Extract the (X, Y) coordinate from the center of the cell holding the provided text.  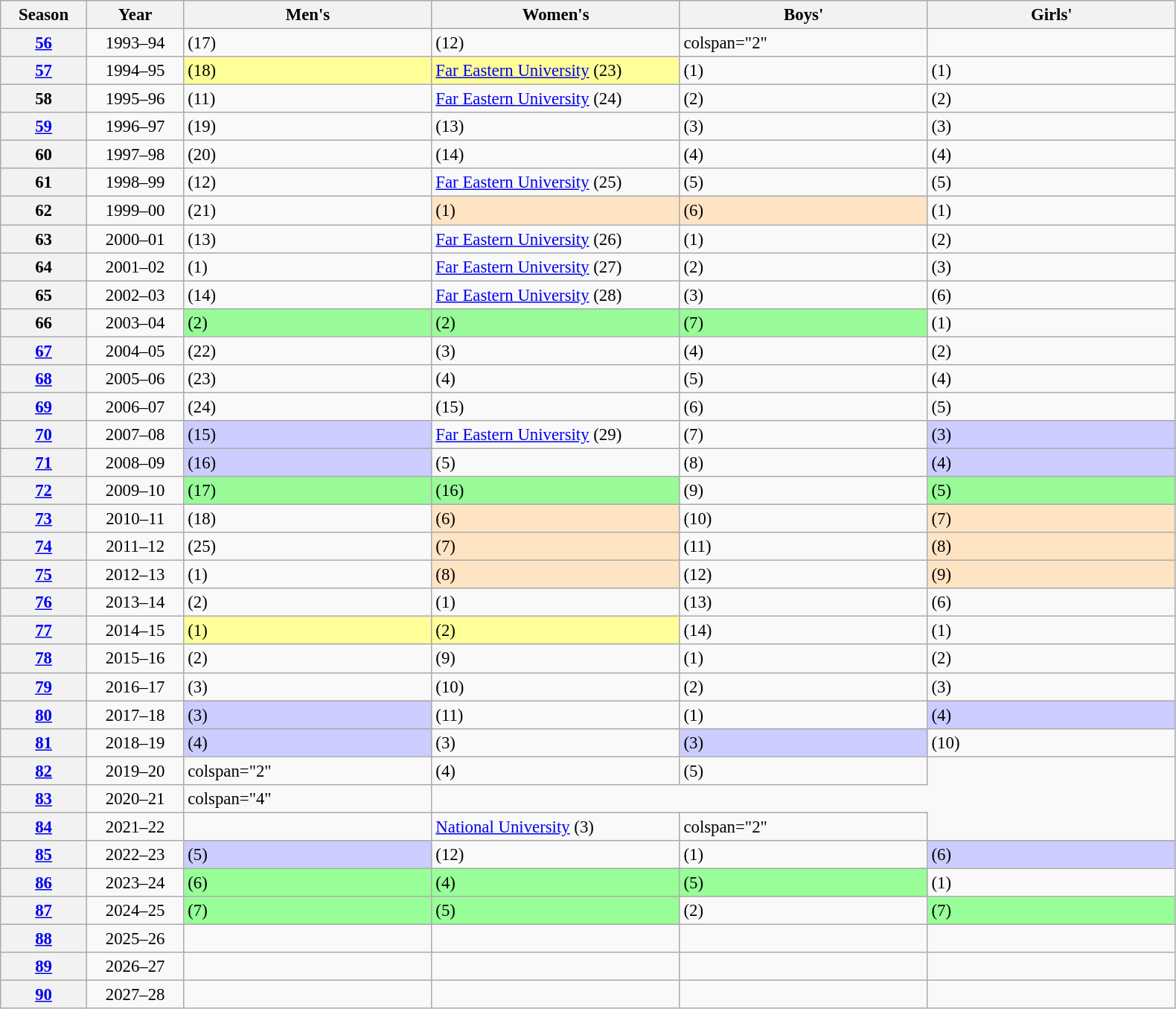
2003–04 (135, 322)
67 (44, 351)
(20) (308, 155)
75 (44, 575)
2012–13 (135, 575)
2006–07 (135, 407)
2008–09 (135, 462)
70 (44, 435)
81 (44, 742)
77 (44, 631)
83 (44, 799)
2001–02 (135, 267)
2015–16 (135, 659)
58 (44, 99)
National University (3) (555, 827)
Boys' (804, 15)
78 (44, 659)
80 (44, 715)
2010–11 (135, 519)
(23) (308, 379)
56 (44, 43)
2020–21 (135, 799)
2022–23 (135, 855)
1995–96 (135, 99)
87 (44, 911)
66 (44, 322)
Women's (555, 15)
Far Eastern University (23) (555, 71)
2009–10 (135, 491)
72 (44, 491)
2007–08 (135, 435)
64 (44, 267)
2011–12 (135, 547)
65 (44, 295)
1996–97 (135, 127)
2019–20 (135, 771)
2002–03 (135, 295)
90 (44, 995)
(22) (308, 351)
1998–99 (135, 182)
2014–15 (135, 631)
57 (44, 71)
63 (44, 239)
84 (44, 827)
82 (44, 771)
1997–98 (135, 155)
76 (44, 602)
2023–24 (135, 882)
60 (44, 155)
Far Eastern University (24) (555, 99)
61 (44, 182)
Season (44, 15)
2004–05 (135, 351)
2005–06 (135, 379)
Far Eastern University (28) (555, 295)
68 (44, 379)
59 (44, 127)
(19) (308, 127)
2026–27 (135, 967)
1994–95 (135, 71)
2016–17 (135, 687)
(21) (308, 211)
2000–01 (135, 239)
2024–25 (135, 911)
Girls' (1051, 15)
2018–19 (135, 742)
(25) (308, 547)
79 (44, 687)
Far Eastern University (25) (555, 182)
89 (44, 967)
2025–26 (135, 939)
2013–14 (135, 602)
69 (44, 407)
86 (44, 882)
Far Eastern University (26) (555, 239)
Year (135, 15)
2027–28 (135, 995)
88 (44, 939)
1993–94 (135, 43)
71 (44, 462)
2021–22 (135, 827)
2017–18 (135, 715)
85 (44, 855)
73 (44, 519)
Far Eastern University (27) (555, 267)
74 (44, 547)
Men's (308, 15)
62 (44, 211)
colspan="4" (308, 799)
(24) (308, 407)
Far Eastern University (29) (555, 435)
1999–00 (135, 211)
